Detect which cell encompasses the target text, then output its (X, Y) center coordinate. 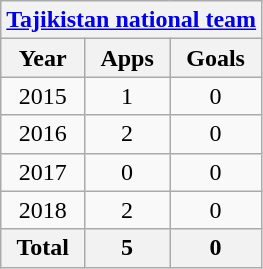
Apps (128, 58)
2016 (43, 134)
Year (43, 58)
2018 (43, 210)
Tajikistan national team (132, 20)
2017 (43, 172)
Goals (216, 58)
2015 (43, 96)
Total (43, 248)
1 (128, 96)
5 (128, 248)
